From the cell containing the given text, extract its center point as (x, y) coordinate. 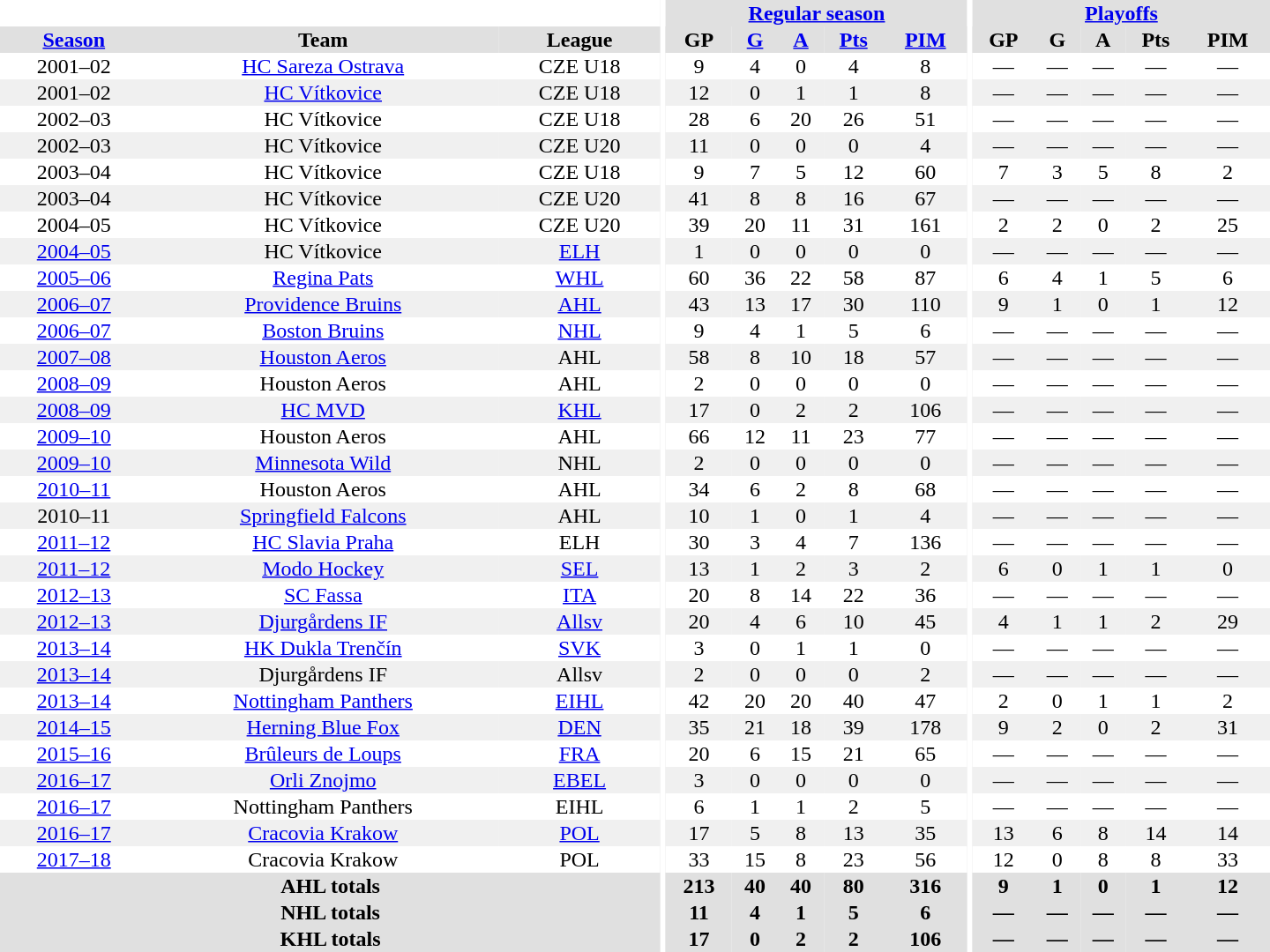
ITA (579, 595)
Boston Bruins (323, 331)
80 (854, 886)
HC Slavia Praha (323, 542)
67 (925, 198)
Providence Bruins (323, 304)
25 (1228, 225)
KHL totals (330, 939)
2017–18 (74, 859)
WHL (579, 278)
Herning Blue Fox (323, 727)
Modo Hockey (323, 569)
213 (698, 886)
2015–16 (74, 754)
AHL totals (330, 886)
HK Dukla Trenčín (323, 648)
KHL (579, 410)
FRA (579, 754)
EBEL (579, 780)
Team (323, 40)
SC Fassa (323, 595)
316 (925, 886)
161 (925, 225)
League (579, 40)
DEN (579, 727)
29 (1228, 621)
26 (854, 119)
SVK (579, 648)
2007–08 (74, 357)
51 (925, 119)
HC Sareza Ostrava (323, 66)
45 (925, 621)
Minnesota Wild (323, 463)
47 (925, 701)
Orli Znojmo (323, 780)
110 (925, 304)
Season (74, 40)
87 (925, 278)
77 (925, 436)
57 (925, 357)
34 (698, 489)
65 (925, 754)
42 (698, 701)
41 (698, 198)
68 (925, 489)
136 (925, 542)
Springfield Falcons (323, 516)
Playoffs (1122, 13)
HC MVD (323, 410)
66 (698, 436)
43 (698, 304)
SEL (579, 569)
2014–15 (74, 727)
Brûleurs de Loups (323, 754)
Regina Pats (323, 278)
28 (698, 119)
2005–06 (74, 278)
16 (854, 198)
NHL totals (330, 912)
56 (925, 859)
Regular season (817, 13)
178 (925, 727)
